Output the (X, Y) coordinate of the center of the cell containing the given text.  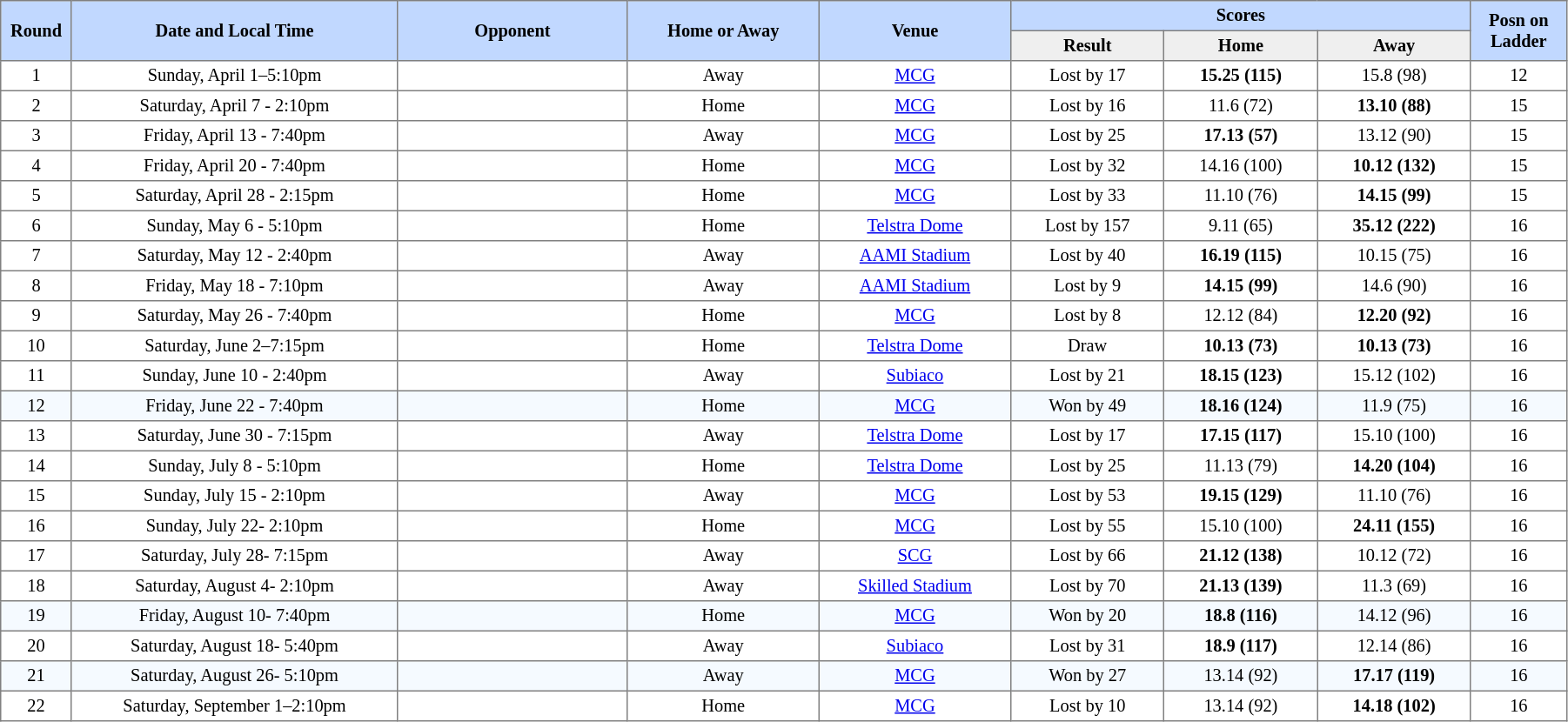
Saturday, July 28- 7:15pm (234, 556)
14.12 (96) (1394, 616)
19 (37, 616)
Saturday, April 7 - 2:10pm (234, 105)
Lost by 33 (1088, 196)
14.16 (100) (1241, 165)
6 (37, 225)
Sunday, July 22- 2:10pm (234, 525)
Saturday, August 18- 5:40pm (234, 645)
Friday, June 22 - 7:40pm (234, 405)
10.12 (72) (1394, 556)
Saturday, August 26- 5:10pm (234, 676)
Sunday, July 8 - 5:10pm (234, 465)
Sunday, June 10 - 2:40pm (234, 376)
21.13 (139) (1241, 585)
10 (37, 345)
Lost by 70 (1088, 585)
Sunday, April 1–5:10pm (234, 76)
Friday, May 18 - 7:10pm (234, 285)
SCG (915, 556)
15.8 (98) (1394, 76)
Sunday, May 6 - 5:10pm (234, 225)
9.11 (65) (1241, 225)
Won by 49 (1088, 405)
Sunday, July 15 - 2:10pm (234, 496)
18 (37, 585)
Round (37, 31)
13 (37, 436)
Skilled Stadium (915, 585)
21.12 (138) (1241, 556)
17 (37, 556)
11.3 (69) (1394, 585)
22 (37, 705)
Lost by 40 (1088, 256)
Lost by 157 (1088, 225)
18.9 (117) (1241, 645)
Lost by 10 (1088, 705)
17.17 (119) (1394, 676)
8 (37, 285)
Saturday, May 12 - 2:40pm (234, 256)
Friday, April 13 - 7:40pm (234, 136)
Lost by 9 (1088, 285)
Won by 27 (1088, 676)
11.13 (79) (1241, 465)
Saturday, June 2–7:15pm (234, 345)
24.11 (155) (1394, 525)
Home or Away (723, 31)
18.16 (124) (1241, 405)
14 (37, 465)
Lost by 55 (1088, 525)
15.12 (102) (1394, 376)
Lost by 21 (1088, 376)
Saturday, June 30 - 7:15pm (234, 436)
Lost by 16 (1088, 105)
11.6 (72) (1241, 105)
17.15 (117) (1241, 436)
Friday, April 20 - 7:40pm (234, 165)
Lost by 8 (1088, 316)
2 (37, 105)
14.6 (90) (1394, 285)
13.10 (88) (1394, 105)
3 (37, 136)
18.8 (116) (1241, 616)
12.14 (86) (1394, 645)
Draw (1088, 345)
18.15 (123) (1241, 376)
Lost by 32 (1088, 165)
11.9 (75) (1394, 405)
Lost by 66 (1088, 556)
19.15 (129) (1241, 496)
Opponent (513, 31)
4 (37, 165)
21 (37, 676)
10.12 (132) (1394, 165)
5 (37, 196)
Won by 20 (1088, 616)
20 (37, 645)
11 (37, 376)
Date and Local Time (234, 31)
12.12 (84) (1241, 316)
12.20 (92) (1394, 316)
35.12 (222) (1394, 225)
14.20 (104) (1394, 465)
15.25 (115) (1241, 76)
13.12 (90) (1394, 136)
Scores (1241, 16)
7 (37, 256)
16.19 (115) (1241, 256)
Saturday, August 4- 2:10pm (234, 585)
Result (1088, 45)
9 (37, 316)
Venue (915, 31)
10.15 (75) (1394, 256)
Friday, August 10- 7:40pm (234, 616)
Lost by 53 (1088, 496)
1 (37, 76)
17.13 (57) (1241, 136)
Saturday, April 28 - 2:15pm (234, 196)
14.18 (102) (1394, 705)
Posn on Ladder (1518, 31)
Saturday, May 26 - 7:40pm (234, 316)
Saturday, September 1–2:10pm (234, 705)
Lost by 31 (1088, 645)
